Identify which cell holds the provided text, then report its (X, Y) central coordinate. 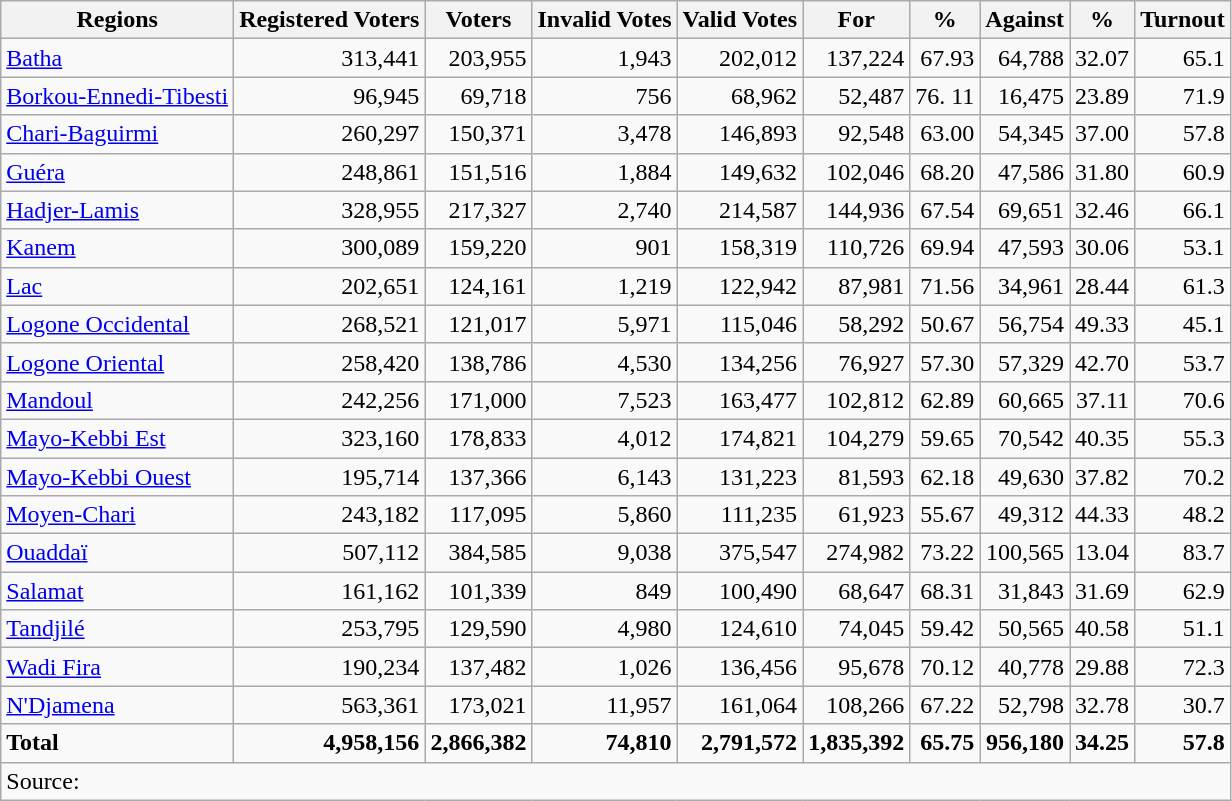
Chari-Baguirmi (118, 134)
Moyen-Chari (118, 515)
242,256 (330, 400)
Valid Votes (740, 20)
68.31 (945, 591)
30.06 (1102, 248)
507,112 (330, 553)
146,893 (740, 134)
92,548 (856, 134)
37.00 (1102, 134)
174,821 (740, 438)
Mayo-Kebbi Ouest (118, 477)
4,958,156 (330, 743)
137,366 (478, 477)
Logone Oriental (118, 362)
67.22 (945, 705)
248,861 (330, 172)
54,345 (1025, 134)
101,339 (478, 591)
37.11 (1102, 400)
34,961 (1025, 286)
129,590 (478, 629)
956,180 (1025, 743)
71.56 (945, 286)
61,923 (856, 515)
4,980 (604, 629)
74,045 (856, 629)
2,866,382 (478, 743)
13.04 (1102, 553)
70,542 (1025, 438)
64,788 (1025, 58)
69,651 (1025, 210)
3,478 (604, 134)
300,089 (330, 248)
Total (118, 743)
258,420 (330, 362)
68.20 (945, 172)
Borkou-Ennedi-Tibesti (118, 96)
Tandjilé (118, 629)
11,957 (604, 705)
6,143 (604, 477)
66.1 (1183, 210)
Against (1025, 20)
74,810 (604, 743)
40.35 (1102, 438)
44.33 (1102, 515)
83.7 (1183, 553)
178,833 (478, 438)
849 (604, 591)
34.25 (1102, 743)
100,565 (1025, 553)
137,482 (478, 667)
Lac (118, 286)
40.58 (1102, 629)
Invalid Votes (604, 20)
95,678 (856, 667)
5,971 (604, 324)
48.2 (1183, 515)
31.80 (1102, 172)
69.94 (945, 248)
1,943 (604, 58)
313,441 (330, 58)
57,329 (1025, 362)
51.1 (1183, 629)
N'Djamena (118, 705)
384,585 (478, 553)
23.89 (1102, 96)
151,516 (478, 172)
121,017 (478, 324)
217,327 (478, 210)
47,593 (1025, 248)
96,945 (330, 96)
4,530 (604, 362)
901 (604, 248)
9,038 (604, 553)
62.18 (945, 477)
65.1 (1183, 58)
190,234 (330, 667)
111,235 (740, 515)
59.42 (945, 629)
60,665 (1025, 400)
68,647 (856, 591)
117,095 (478, 515)
328,955 (330, 210)
243,182 (330, 515)
Kanem (118, 248)
159,220 (478, 248)
Guéra (118, 172)
76,927 (856, 362)
202,651 (330, 286)
214,587 (740, 210)
149,632 (740, 172)
32.07 (1102, 58)
58,292 (856, 324)
7,523 (604, 400)
260,297 (330, 134)
Source: (616, 781)
70.2 (1183, 477)
63.00 (945, 134)
67.93 (945, 58)
268,521 (330, 324)
163,477 (740, 400)
37.82 (1102, 477)
For (856, 20)
50,565 (1025, 629)
202,012 (740, 58)
62.89 (945, 400)
131,223 (740, 477)
49.33 (1102, 324)
Logone Occidental (118, 324)
102,812 (856, 400)
108,266 (856, 705)
375,547 (740, 553)
1,835,392 (856, 743)
Salamat (118, 591)
31.69 (1102, 591)
68,962 (740, 96)
31,843 (1025, 591)
150,371 (478, 134)
5,860 (604, 515)
122,942 (740, 286)
2,740 (604, 210)
81,593 (856, 477)
67.54 (945, 210)
Ouaddaï (118, 553)
253,795 (330, 629)
161,162 (330, 591)
Wadi Fira (118, 667)
Hadjer-Lamis (118, 210)
Voters (478, 20)
104,279 (856, 438)
137,224 (856, 58)
173,021 (478, 705)
274,982 (856, 553)
124,161 (478, 286)
87,981 (856, 286)
70.6 (1183, 400)
52,798 (1025, 705)
65.75 (945, 743)
72.3 (1183, 667)
4,012 (604, 438)
134,256 (740, 362)
Batha (118, 58)
70.12 (945, 667)
73.22 (945, 553)
71.9 (1183, 96)
Regions (118, 20)
124,610 (740, 629)
30.7 (1183, 705)
45.1 (1183, 324)
55.67 (945, 515)
49,312 (1025, 515)
69,718 (478, 96)
1,219 (604, 286)
Mayo-Kebbi Est (118, 438)
76. 11 (945, 96)
29.88 (1102, 667)
323,160 (330, 438)
59.65 (945, 438)
47,586 (1025, 172)
32.46 (1102, 210)
756 (604, 96)
158,319 (740, 248)
52,487 (856, 96)
50.67 (945, 324)
61.3 (1183, 286)
62.9 (1183, 591)
563,361 (330, 705)
53.1 (1183, 248)
56,754 (1025, 324)
53.7 (1183, 362)
2,791,572 (740, 743)
Mandoul (118, 400)
161,064 (740, 705)
55.3 (1183, 438)
57.30 (945, 362)
115,046 (740, 324)
49,630 (1025, 477)
40,778 (1025, 667)
136,456 (740, 667)
60.9 (1183, 172)
195,714 (330, 477)
42.70 (1102, 362)
171,000 (478, 400)
1,026 (604, 667)
32.78 (1102, 705)
203,955 (478, 58)
1,884 (604, 172)
102,046 (856, 172)
138,786 (478, 362)
144,936 (856, 210)
Turnout (1183, 20)
16,475 (1025, 96)
28.44 (1102, 286)
100,490 (740, 591)
110,726 (856, 248)
Registered Voters (330, 20)
